Determine the (x, y) coordinate at the center of the cell enclosing the given text.  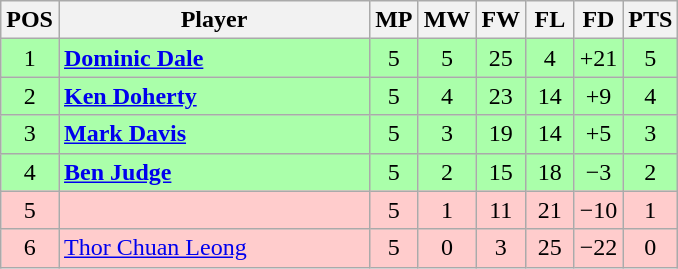
−3 (598, 172)
6 (30, 248)
+21 (598, 58)
+5 (598, 134)
Ken Doherty (214, 96)
23 (501, 96)
Thor Chuan Leong (214, 248)
MW (447, 20)
19 (501, 134)
+9 (598, 96)
11 (501, 210)
FW (501, 20)
Player (214, 20)
21 (550, 210)
15 (501, 172)
FL (550, 20)
Ben Judge (214, 172)
18 (550, 172)
MP (394, 20)
−22 (598, 248)
−10 (598, 210)
Mark Davis (214, 134)
POS (30, 20)
Dominic Dale (214, 58)
PTS (650, 20)
FD (598, 20)
